Return the [x, y] coordinate for the center point of the cell that contains the specified text.  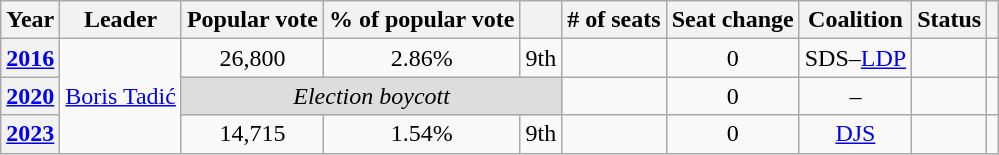
SDS–LDP [855, 58]
Year [30, 20]
– [855, 96]
Popular vote [252, 20]
2016 [30, 58]
DJS [855, 134]
1.54% [422, 134]
2020 [30, 96]
2.86% [422, 58]
# of seats [614, 20]
Leader [121, 20]
14,715 [252, 134]
Boris Tadić [121, 96]
26,800 [252, 58]
Status [950, 20]
2023 [30, 134]
Coalition [855, 20]
Election boycott [371, 96]
Seat change [732, 20]
% of popular vote [422, 20]
